Output the [x, y] coordinate of the center of the cell containing the given text.  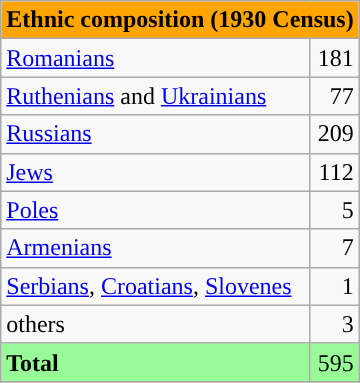
5 [334, 210]
Romanians [156, 58]
3 [334, 324]
Jews [156, 172]
209 [334, 134]
7 [334, 248]
1 [334, 286]
595 [334, 362]
112 [334, 172]
Armenians [156, 248]
Ethnic composition (1930 Census) [180, 20]
others [156, 324]
181 [334, 58]
Poles [156, 210]
Russians [156, 134]
77 [334, 96]
Ruthenians and Ukrainians [156, 96]
Total [156, 362]
Serbians, Croatians, Slovenes [156, 286]
